Locate the cell with the specified text and output its [X, Y] center coordinate. 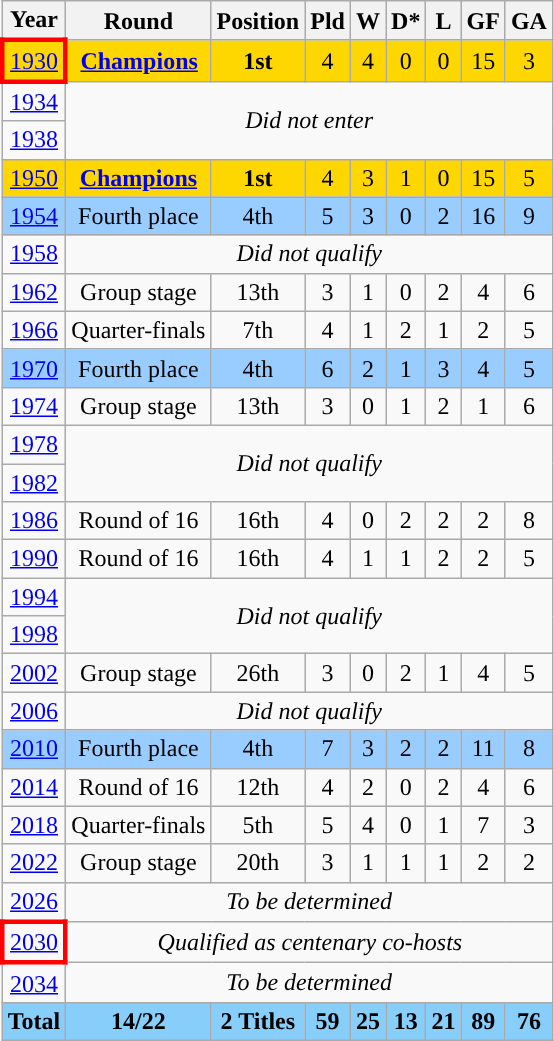
13 [406, 1021]
W [368, 21]
2 Titles [258, 1021]
76 [528, 1021]
1970 [34, 368]
2022 [34, 863]
59 [328, 1021]
2030 [34, 942]
Total [34, 1021]
1954 [34, 216]
Pld [328, 21]
2026 [34, 902]
2034 [34, 983]
1950 [34, 178]
D* [406, 21]
GA [528, 21]
GF [483, 21]
7th [258, 330]
5th [258, 825]
Qualified as centenary co-hosts [310, 942]
2010 [34, 749]
1966 [34, 330]
1986 [34, 521]
Position [258, 21]
12th [258, 787]
1978 [34, 444]
89 [483, 1021]
Did not enter [310, 120]
2006 [34, 711]
Year [34, 21]
11 [483, 749]
20th [258, 863]
2018 [34, 825]
1982 [34, 483]
1938 [34, 140]
1998 [34, 635]
1930 [34, 60]
1994 [34, 597]
1990 [34, 559]
21 [444, 1021]
1962 [34, 292]
26th [258, 673]
Round [138, 21]
2002 [34, 673]
9 [528, 216]
1974 [34, 406]
L [444, 21]
1934 [34, 101]
1958 [34, 254]
2014 [34, 787]
16 [483, 216]
25 [368, 1021]
14/22 [138, 1021]
